Determine the [x, y] coordinate at the center of the cell enclosing the given text.  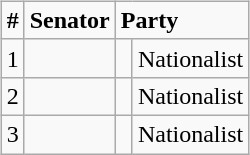
1 [12, 58]
Party [182, 20]
2 [12, 96]
Senator [70, 20]
# [12, 20]
3 [12, 134]
